Search for the cell housing the specified text and yield its (X, Y) center coordinate. 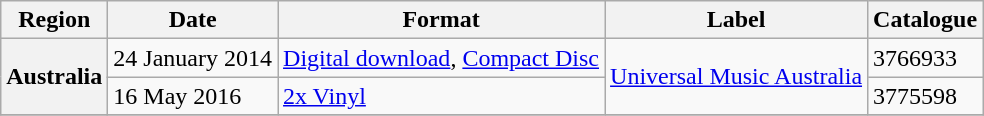
16 May 2016 (193, 96)
2x Vinyl (442, 96)
Region (54, 20)
Australia (54, 77)
Catalogue (926, 20)
Universal Music Australia (736, 77)
24 January 2014 (193, 58)
Digital download, Compact Disc (442, 58)
Label (736, 20)
Date (193, 20)
3775598 (926, 96)
3766933 (926, 58)
Format (442, 20)
